Locate the cell with the specified text and output its [X, Y] center coordinate. 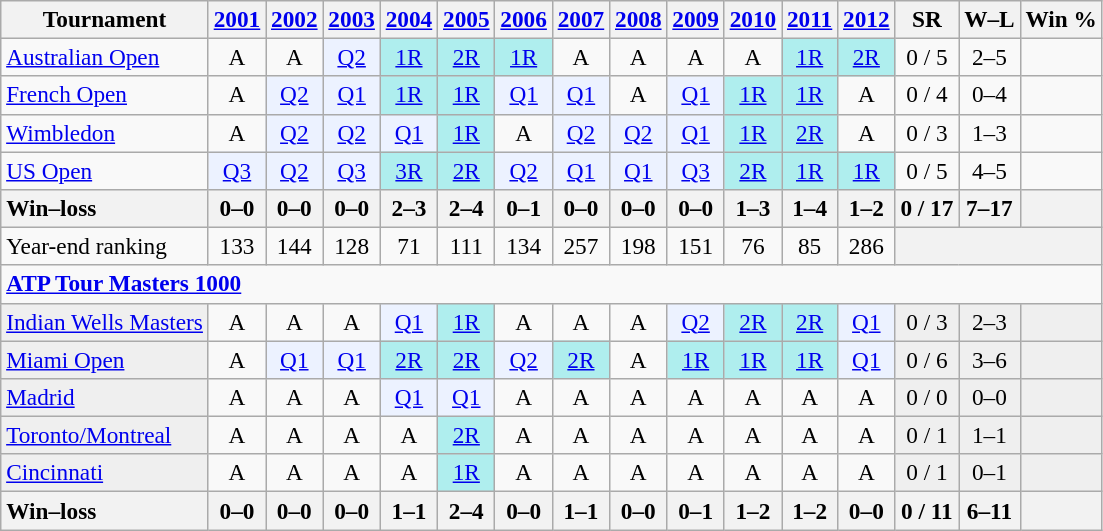
Madrid [105, 397]
2011 [810, 19]
Australian Open [105, 57]
French Open [105, 95]
0–4 [990, 95]
2005 [466, 19]
2008 [638, 19]
0 / 11 [927, 510]
Wimbledon [105, 133]
85 [810, 246]
2012 [866, 19]
0 / 0 [927, 397]
3R [408, 170]
2010 [752, 19]
US Open [105, 170]
2001 [236, 19]
111 [466, 246]
76 [752, 246]
Tournament [105, 19]
7–17 [990, 208]
0 / 6 [927, 359]
2–5 [990, 57]
151 [696, 246]
Year-end ranking [105, 246]
Cincinnati [105, 473]
W–L [990, 19]
2009 [696, 19]
71 [408, 246]
2007 [580, 19]
2006 [524, 19]
198 [638, 246]
Toronto/Montreal [105, 435]
144 [294, 246]
Win % [1061, 19]
257 [580, 246]
2002 [294, 19]
0 / 4 [927, 95]
4–5 [990, 170]
3–6 [990, 359]
286 [866, 246]
6–11 [990, 510]
0 / 17 [927, 208]
133 [236, 246]
1–4 [810, 208]
2004 [408, 19]
ATP Tour Masters 1000 [552, 284]
128 [352, 246]
SR [927, 19]
134 [524, 246]
Indian Wells Masters [105, 322]
Miami Open [105, 359]
2003 [352, 19]
